Find where the given text appears and provide that cell's center as (x, y) coordinate. 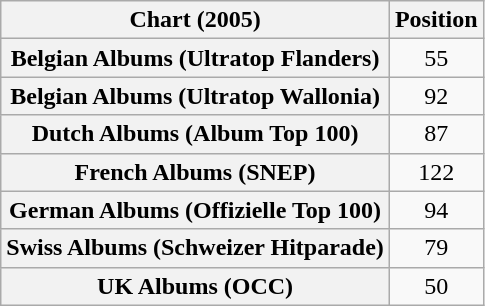
Swiss Albums (Schweizer Hitparade) (196, 248)
50 (436, 286)
German Albums (Offizielle Top 100) (196, 210)
Belgian Albums (Ultratop Wallonia) (196, 96)
87 (436, 134)
French Albums (SNEP) (196, 172)
79 (436, 248)
122 (436, 172)
Position (436, 20)
Chart (2005) (196, 20)
55 (436, 58)
92 (436, 96)
Dutch Albums (Album Top 100) (196, 134)
Belgian Albums (Ultratop Flanders) (196, 58)
UK Albums (OCC) (196, 286)
94 (436, 210)
